From the cell containing the given text, extract its center point as [X, Y] coordinate. 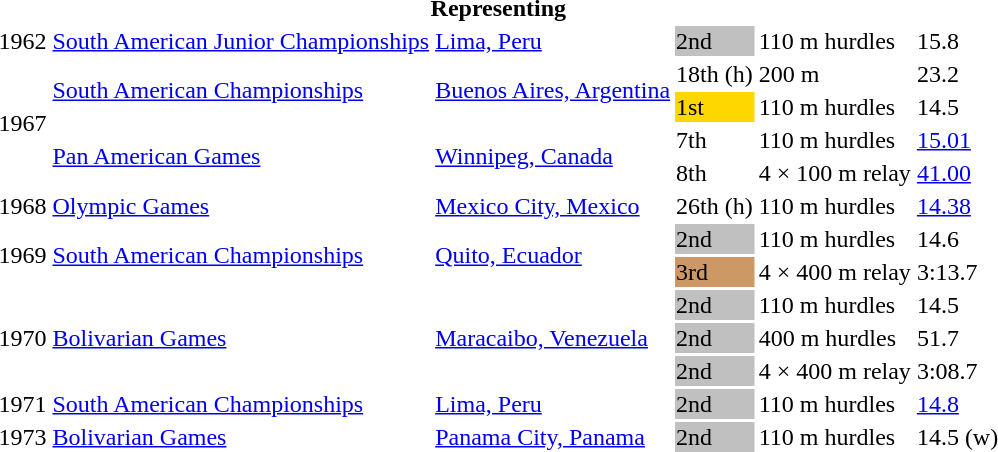
Quito, Ecuador [553, 256]
8th [715, 173]
4 × 100 m relay [834, 173]
Winnipeg, Canada [553, 156]
Mexico City, Mexico [553, 206]
1st [715, 107]
18th (h) [715, 74]
Buenos Aires, Argentina [553, 90]
3rd [715, 272]
Olympic Games [241, 206]
South American Junior Championships [241, 41]
7th [715, 140]
Pan American Games [241, 156]
Panama City, Panama [553, 437]
26th (h) [715, 206]
Maracaibo, Venezuela [553, 338]
200 m [834, 74]
400 m hurdles [834, 338]
